Return the (x, y) coordinate for the center point of the cell that contains the specified text.  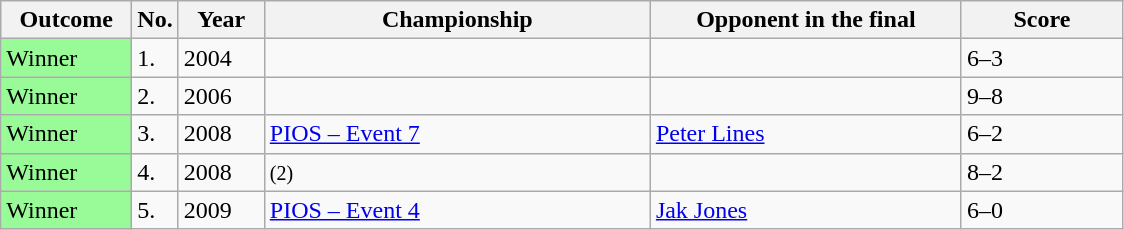
2. (155, 96)
Year (221, 20)
6–3 (1042, 58)
Jak Jones (806, 210)
(2) (457, 172)
9–8 (1042, 96)
1. (155, 58)
PIOS – Event 4 (457, 210)
2004 (221, 58)
Opponent in the final (806, 20)
Score (1042, 20)
Peter Lines (806, 134)
2006 (221, 96)
PIOS – Event 7 (457, 134)
8–2 (1042, 172)
2009 (221, 210)
5. (155, 210)
6–0 (1042, 210)
4. (155, 172)
Championship (457, 20)
Outcome (66, 20)
3. (155, 134)
6–2 (1042, 134)
No. (155, 20)
